Locate the cell with the specified text and output its (x, y) center coordinate. 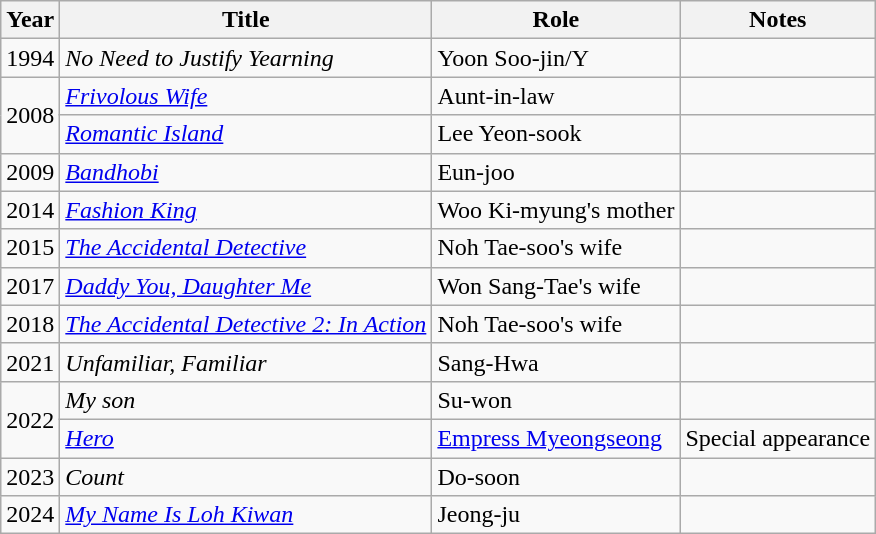
Yoon Soo-jin/Y (556, 58)
Unfamiliar, Familiar (246, 362)
No Need to Justify Yearning (246, 58)
Daddy You, Daughter Me (246, 286)
2023 (30, 477)
2014 (30, 210)
Hero (246, 438)
Aunt-in-law (556, 96)
Jeong-ju (556, 515)
Fashion King (246, 210)
Bandhobi (246, 172)
Special appearance (778, 438)
My son (246, 400)
The Accidental Detective (246, 248)
Eun-joo (556, 172)
Do-soon (556, 477)
Frivolous Wife (246, 96)
Notes (778, 20)
The Accidental Detective 2: In Action (246, 324)
2009 (30, 172)
Woo Ki-myung's mother (556, 210)
2015 (30, 248)
2008 (30, 115)
2021 (30, 362)
2022 (30, 419)
2018 (30, 324)
Sang-Hwa (556, 362)
1994 (30, 58)
2024 (30, 515)
Year (30, 20)
Lee Yeon-sook (556, 134)
Su-won (556, 400)
Role (556, 20)
Empress Myeongseong (556, 438)
Title (246, 20)
Count (246, 477)
2017 (30, 286)
Won Sang-Tae's wife (556, 286)
Romantic Island (246, 134)
My Name Is Loh Kiwan (246, 515)
